Return the (x, y) coordinate for the center point of the cell that contains the specified text.  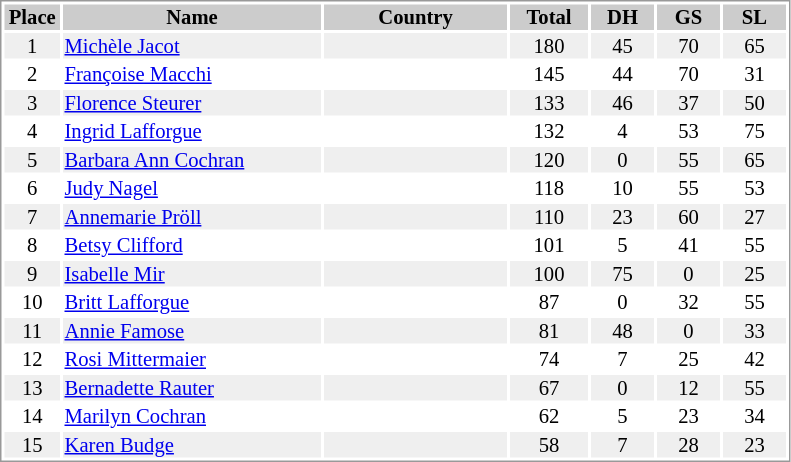
110 (549, 217)
44 (622, 75)
31 (754, 75)
13 (32, 388)
Britt Lafforgue (192, 303)
48 (622, 331)
32 (688, 303)
120 (549, 160)
3 (32, 103)
Country (416, 17)
33 (754, 331)
SL (754, 17)
100 (549, 274)
34 (754, 417)
8 (32, 245)
27 (754, 217)
Ingrid Lafforgue (192, 131)
58 (549, 445)
Barbara Ann Cochran (192, 160)
Betsy Clifford (192, 245)
67 (549, 388)
Place (32, 17)
50 (754, 103)
6 (32, 189)
145 (549, 75)
42 (754, 359)
Rosi Mittermaier (192, 359)
Florence Steurer (192, 103)
Total (549, 17)
Annemarie Pröll (192, 217)
Bernadette Rauter (192, 388)
46 (622, 103)
Judy Nagel (192, 189)
GS (688, 17)
Michèle Jacot (192, 46)
9 (32, 274)
Marilyn Cochran (192, 417)
11 (32, 331)
81 (549, 331)
133 (549, 103)
Name (192, 17)
37 (688, 103)
62 (549, 417)
14 (32, 417)
132 (549, 131)
15 (32, 445)
101 (549, 245)
87 (549, 303)
60 (688, 217)
1 (32, 46)
DH (622, 17)
Isabelle Mir (192, 274)
180 (549, 46)
Annie Famose (192, 331)
28 (688, 445)
74 (549, 359)
41 (688, 245)
118 (549, 189)
2 (32, 75)
Françoise Macchi (192, 75)
Karen Budge (192, 445)
45 (622, 46)
